Provide the (x, y) coordinate of the cell's center where the given text is located.  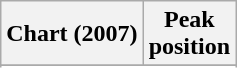
Chart (2007) (72, 34)
Peakposition (189, 34)
